Return the [X, Y] coordinate for the center point of the cell that contains the specified text.  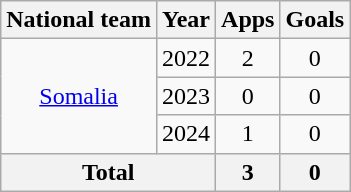
2022 [186, 58]
Goals [315, 20]
2023 [186, 96]
2 [248, 58]
National team [79, 20]
Year [186, 20]
1 [248, 134]
Somalia [79, 96]
Apps [248, 20]
Total [108, 172]
3 [248, 172]
2024 [186, 134]
